From the cell containing the given text, extract its center point as (x, y) coordinate. 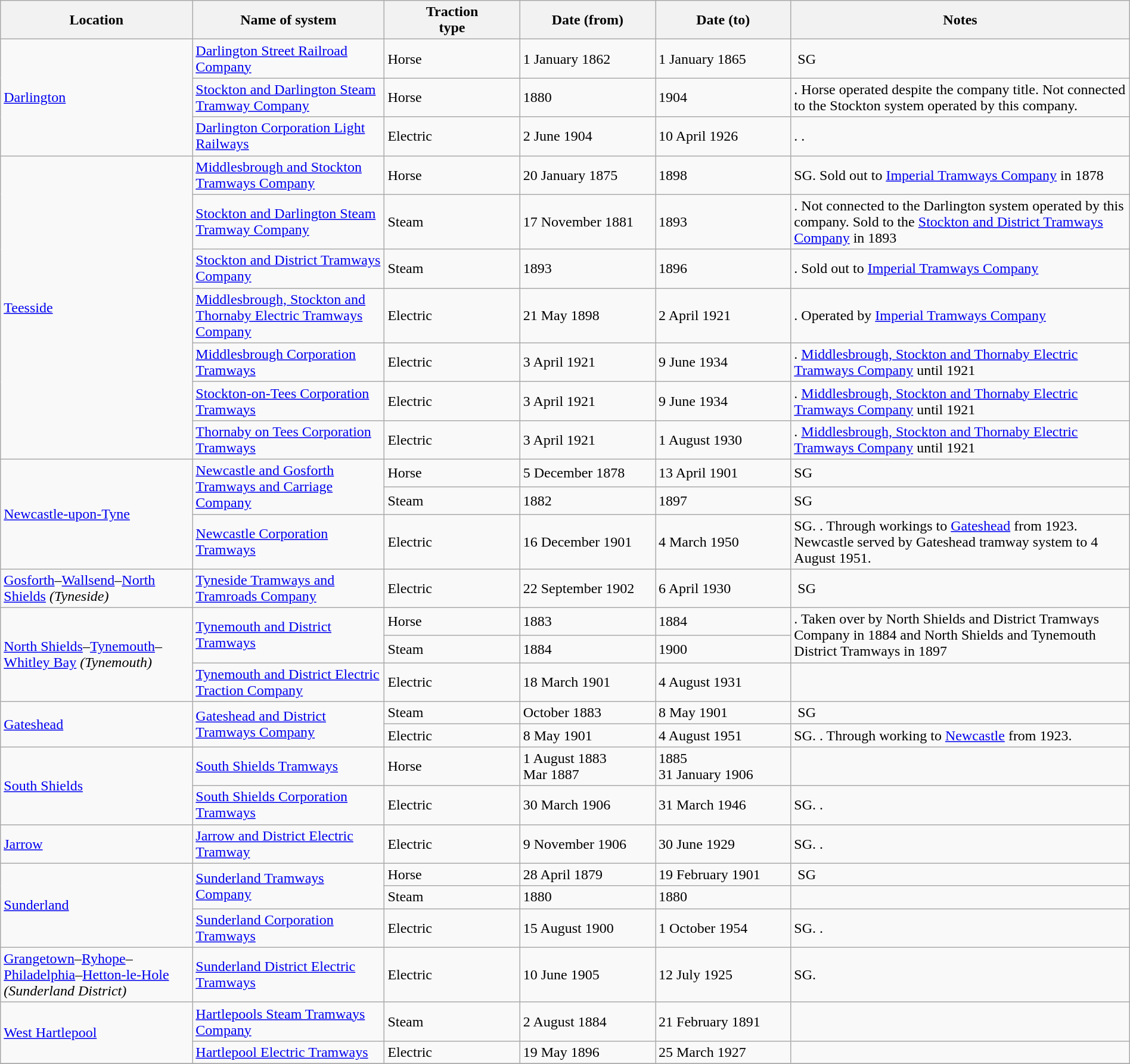
Tynemouth and District Electric Traction Company (288, 682)
. Taken over by North Shields and District Tramways Company in 1884 and North Shields and Tynemouth District Tramways in 1897 (960, 635)
South Shields (97, 786)
1898 (724, 175)
31 March 1946 (724, 805)
Grangetown–Ryhope–Philadelphia–Hetton-le-Hole (Sunderland District) (97, 975)
1 January 1865 (724, 58)
30 June 1929 (724, 844)
October 1883 (588, 713)
4 August 1931 (724, 682)
19 May 1896 (588, 1052)
21 February 1891 (724, 1022)
Middlesbrough and Stockton Tramways Company (288, 175)
1896 (724, 268)
Newcastle and Gosforth Tramways and Carriage Company (288, 486)
SG. . Through workings to Gateshead from 1923. Newcastle served by Gateshead tramway system to 4 August 1951. (960, 541)
5 December 1878 (588, 473)
SG. . Through working to Newcastle from 1923. (960, 736)
Gateshead and District Tramways Company (288, 724)
Tractiontype (452, 20)
Darlington Street Railroad Company (288, 58)
1 January 1862 (588, 58)
4 August 1951 (724, 736)
Tynemouth and District Tramways (288, 635)
18 March 1901 (588, 682)
. Operated by Imperial Tramways Company (960, 315)
2 April 1921 (724, 315)
19 February 1901 (724, 874)
Tyneside Tramways and Tramroads Company (288, 589)
Hartlepool Electric Tramways (288, 1052)
. . (960, 136)
Darlington (97, 98)
. Horse operated despite the company title. Not connected to the Stockton system operated by this company. (960, 98)
1900 (724, 649)
Teesside (97, 308)
10 June 1905 (588, 975)
10 April 1926 (724, 136)
North Shields–Tynemouth–Whitley Bay (Tynemouth) (97, 654)
Hartlepools Steam Tramways Company (288, 1022)
Sunderland Corporation Tramways (288, 927)
9 November 1906 (588, 844)
1904 (724, 98)
Notes (960, 20)
21 May 1898 (588, 315)
Middlesbrough Corporation Tramways (288, 362)
15 August 1900 (588, 927)
Gosforth–Wallsend–North Shields (Tyneside) (97, 589)
Gateshead (97, 724)
Newcastle-upon-Tyne (97, 514)
Sunderland (97, 905)
2 June 1904 (588, 136)
SG. (960, 975)
25 March 1927 (724, 1052)
17 November 1881 (588, 222)
Stockton and District Tramways Company (288, 268)
Newcastle Corporation Tramways (288, 541)
Stockton-on-Tees Corporation Tramways (288, 401)
16 December 1901 (588, 541)
1 August 1930 (724, 440)
12 July 1925 (724, 975)
Darlington Corporation Light Railways (288, 136)
South Shields Tramways (288, 767)
Name of system (288, 20)
1883 (588, 622)
Date (to) (724, 20)
20 January 1875 (588, 175)
30 March 1906 (588, 805)
22 September 1902 (588, 589)
Middlesbrough, Stockton and Thornaby Electric Tramways Company (288, 315)
1897 (724, 500)
Date (from) (588, 20)
1882 (588, 500)
1 August 1883Mar 1887 (588, 767)
4 March 1950 (724, 541)
28 April 1879 (588, 874)
West Hartlepool (97, 1032)
Sunderland Tramways Company (288, 886)
Jarrow (97, 844)
Location (97, 20)
Jarrow and District Electric Tramway (288, 844)
Sunderland District Electric Tramways (288, 975)
13 April 1901 (724, 473)
. Sold out to Imperial Tramways Company (960, 268)
2 August 1884 (588, 1022)
. Not connected to the Darlington system operated by this company. Sold to the Stockton and District Tramways Company in 1893 (960, 222)
1 October 1954 (724, 927)
South Shields Corporation Tramways (288, 805)
188531 January 1906 (724, 767)
6 April 1930 (724, 589)
Thornaby on Tees Corporation Tramways (288, 440)
SG. Sold out to Imperial Tramways Company in 1878 (960, 175)
